Determine the [X, Y] coordinate at the center of the cell enclosing the given text.  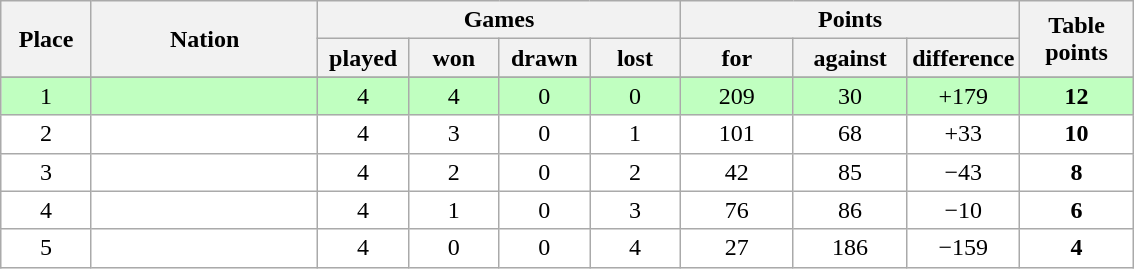
−43 [964, 172]
76 [736, 210]
85 [850, 172]
209 [736, 96]
−10 [964, 210]
186 [850, 248]
Tablepoints [1076, 39]
10 [1076, 134]
difference [964, 58]
86 [850, 210]
Games [499, 20]
68 [850, 134]
+33 [964, 134]
Points [850, 20]
won [454, 58]
played [364, 58]
lost [636, 58]
drawn [544, 58]
30 [850, 96]
101 [736, 134]
Nation [204, 39]
5 [46, 248]
+179 [964, 96]
−159 [964, 248]
for [736, 58]
6 [1076, 210]
27 [736, 248]
8 [1076, 172]
against [850, 58]
12 [1076, 96]
42 [736, 172]
Place [46, 39]
